Extract the [x, y] coordinate from the center of the cell holding the provided text.  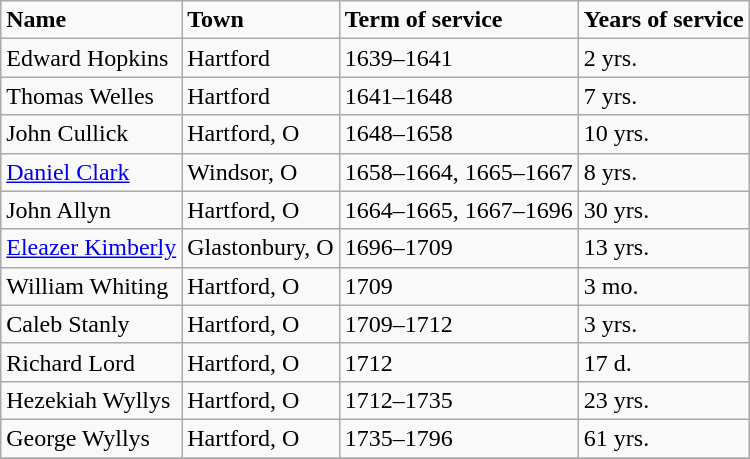
1709–1712 [458, 324]
1735–1796 [458, 438]
Edward Hopkins [92, 58]
William Whiting [92, 286]
3 mo. [664, 286]
Years of service [664, 20]
17 d. [664, 362]
13 yrs. [664, 248]
8 yrs. [664, 172]
Town [261, 20]
Glastonbury, O [261, 248]
30 yrs. [664, 210]
1709 [458, 286]
Windsor, O [261, 172]
1712 [458, 362]
John Allyn [92, 210]
1658–1664, 1665–1667 [458, 172]
1641–1648 [458, 96]
Daniel Clark [92, 172]
1639–1641 [458, 58]
George Wyllys [92, 438]
Eleazer Kimberly [92, 248]
Term of service [458, 20]
Thomas Welles [92, 96]
1712–1735 [458, 400]
John Cullick [92, 134]
Caleb Stanly [92, 324]
61 yrs. [664, 438]
3 yrs. [664, 324]
7 yrs. [664, 96]
1664–1665, 1667–1696 [458, 210]
Richard Lord [92, 362]
Hezekiah Wyllys [92, 400]
1648–1658 [458, 134]
Name [92, 20]
2 yrs. [664, 58]
1696–1709 [458, 248]
23 yrs. [664, 400]
10 yrs. [664, 134]
